Return [X, Y] of the center of cell containing provided text 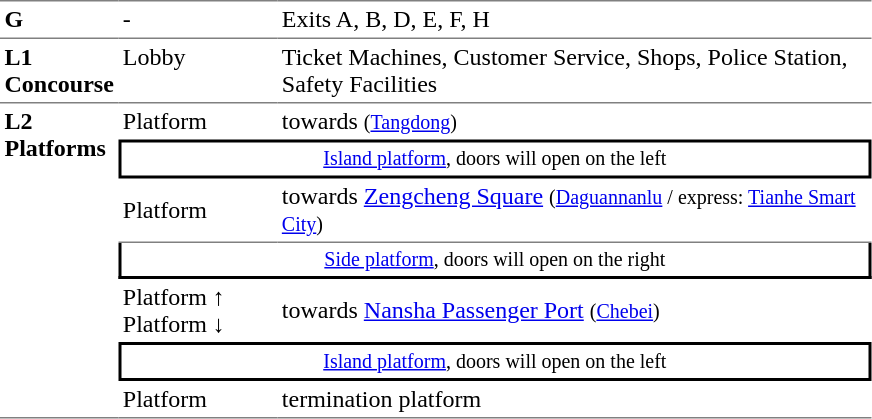
towards (Tangdong) [574, 122]
towards Nansha Passenger Port (Chebei) [574, 310]
Platform ↑Platform ↓ [198, 310]
termination platform [574, 400]
- [198, 19]
Exits A, B, D, E, F, H [574, 19]
towards Zengcheng Square (Daguannanlu / express: Tianhe Smart City) [574, 210]
L1Concourse [59, 71]
L2Platforms [59, 262]
Lobby [198, 71]
G [59, 19]
Side platform, doors will open on the right [494, 261]
Ticket Machines, Customer Service, Shops, Police Station, Safety Facilities [574, 71]
